Output the (X, Y) coordinate of the center of the cell containing the given text.  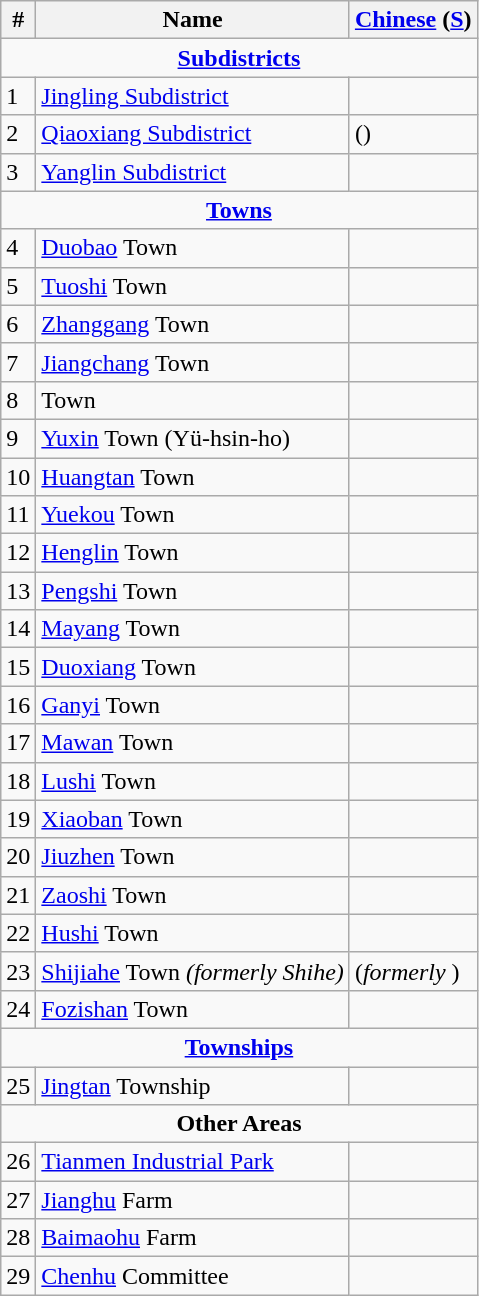
Lushi Town (193, 781)
2 (18, 134)
19 (18, 819)
Hushi Town (193, 933)
4 (18, 248)
Ganyi Town (193, 705)
Yuekou Town (193, 515)
21 (18, 895)
10 (18, 477)
Name (193, 20)
Townships (239, 1047)
Mawan Town (193, 743)
Shijiahe Town (formerly Shihe) (193, 971)
() (413, 134)
29 (18, 1276)
8 (18, 400)
Qiaoxiang Subdistrict (193, 134)
16 (18, 705)
Zhanggang Town (193, 324)
Yuxin Town (Yü-hsin-ho) (193, 438)
Chinese (S) (413, 20)
Jingtan Township (193, 1085)
5 (18, 286)
Towns (239, 210)
25 (18, 1085)
Mayang Town (193, 629)
12 (18, 553)
Baimaohu Farm (193, 1238)
Zaoshi Town (193, 895)
Subdistricts (239, 58)
13 (18, 591)
22 (18, 933)
6 (18, 324)
Town (193, 400)
Jianghu Farm (193, 1200)
(formerly ) (413, 971)
Tianmen Industrial Park (193, 1162)
Tuoshi Town (193, 286)
24 (18, 1009)
3 (18, 172)
Jiangchang Town (193, 362)
Xiaoban Town (193, 819)
9 (18, 438)
14 (18, 629)
28 (18, 1238)
1 (18, 96)
# (18, 20)
23 (18, 971)
Huangtan Town (193, 477)
15 (18, 667)
17 (18, 743)
Other Areas (239, 1124)
Duoxiang Town (193, 667)
18 (18, 781)
27 (18, 1200)
Henglin Town (193, 553)
Jiuzhen Town (193, 857)
Pengshi Town (193, 591)
Duobao Town (193, 248)
Yanglin Subdistrict (193, 172)
26 (18, 1162)
20 (18, 857)
Jingling Subdistrict (193, 96)
11 (18, 515)
7 (18, 362)
Fozishan Town (193, 1009)
Chenhu Committee (193, 1276)
